Scan for the cell matching the given text and deliver its [X, Y] coordinate at center. 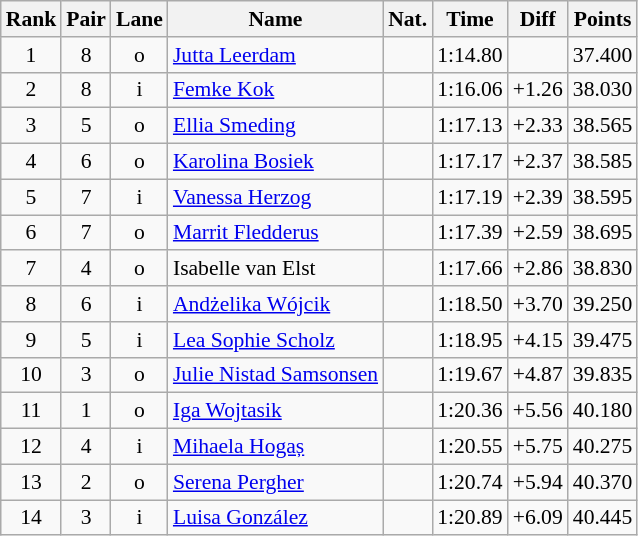
+5.94 [538, 482]
+2.86 [538, 269]
Julie Nistad Samsonsen [276, 375]
1:20.74 [470, 482]
40.370 [602, 482]
Serena Pergher [276, 482]
+5.56 [538, 411]
39.835 [602, 375]
Iga Wojtasik [276, 411]
13 [32, 482]
38.595 [602, 197]
Marrit Fledderus [276, 233]
+4.15 [538, 340]
+5.75 [538, 447]
Rank [32, 19]
Lea Sophie Scholz [276, 340]
+2.37 [538, 162]
1:17.17 [470, 162]
39.475 [602, 340]
Jutta Leerdam [276, 55]
Time [470, 19]
1:20.36 [470, 411]
1:20.55 [470, 447]
39.250 [602, 304]
1:16.06 [470, 90]
38.830 [602, 269]
Isabelle van Elst [276, 269]
1:18.50 [470, 304]
Pair [86, 19]
40.445 [602, 518]
40.180 [602, 411]
37.400 [602, 55]
1:18.95 [470, 340]
Vanessa Herzog [276, 197]
38.030 [602, 90]
+2.59 [538, 233]
11 [32, 411]
+2.39 [538, 197]
Luisa González [276, 518]
1:17.66 [470, 269]
9 [32, 340]
12 [32, 447]
+6.09 [538, 518]
10 [32, 375]
+3.70 [538, 304]
1:14.80 [470, 55]
38.585 [602, 162]
Diff [538, 19]
1:20.89 [470, 518]
Andżelika Wójcik [276, 304]
+2.33 [538, 126]
Points [602, 19]
14 [32, 518]
Nat. [408, 19]
1:17.39 [470, 233]
1:19.67 [470, 375]
Mihaela Hogaș [276, 447]
38.695 [602, 233]
1:17.19 [470, 197]
+4.87 [538, 375]
Lane [140, 19]
Karolina Bosiek [276, 162]
38.565 [602, 126]
40.275 [602, 447]
Name [276, 19]
Ellia Smeding [276, 126]
1:17.13 [470, 126]
Femke Kok [276, 90]
+1.26 [538, 90]
